Output the [X, Y] coordinate of the center of the cell containing the given text.  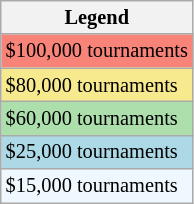
Legend [97, 17]
$100,000 tournaments [97, 51]
$80,000 tournaments [97, 85]
$15,000 tournaments [97, 186]
$25,000 tournaments [97, 152]
$60,000 tournaments [97, 118]
